Capture the cell that displays the provided text and extract its (x, y) central coordinate. 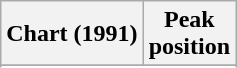
Peakposition (189, 34)
Chart (1991) (72, 34)
